Search for the cell housing the specified text and yield its [x, y] center coordinate. 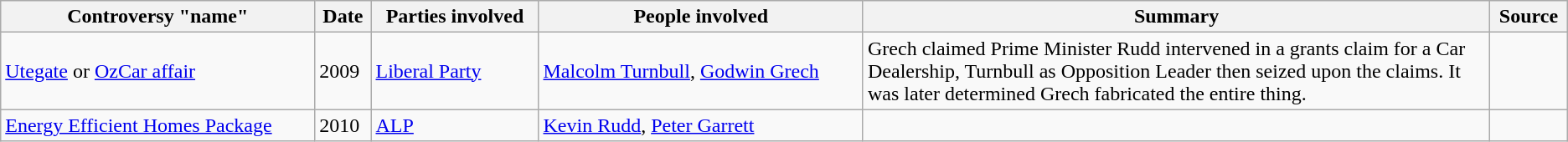
Parties involved [455, 17]
Controversy "name" [157, 17]
2009 [343, 71]
ALP [455, 125]
Source [1529, 17]
Date [343, 17]
Energy Efficient Homes Package [157, 125]
Liberal Party [455, 71]
2010 [343, 125]
Utegate or OzCar affair [157, 71]
Malcolm Turnbull, Godwin Grech [700, 71]
People involved [700, 17]
Summary [1176, 17]
Kevin Rudd, Peter Garrett [700, 125]
